Pinpoint the cell where the given text exists, returning its [x, y] midpoint coordinate. 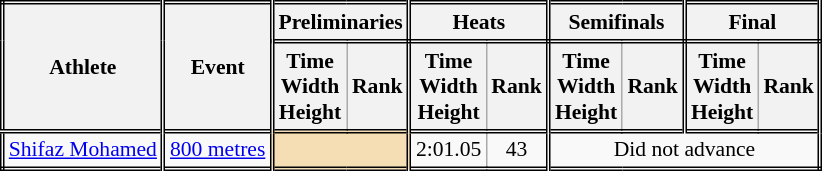
Preliminaries [340, 22]
Heats [478, 22]
Semifinals [616, 22]
Did not advance [684, 150]
Shifaz Mohamed [82, 150]
Event [217, 67]
Final [752, 22]
43 [517, 150]
2:01.05 [448, 150]
800 metres [217, 150]
Athlete [82, 67]
